Pinpoint the cell where the given text exists, returning its (X, Y) midpoint coordinate. 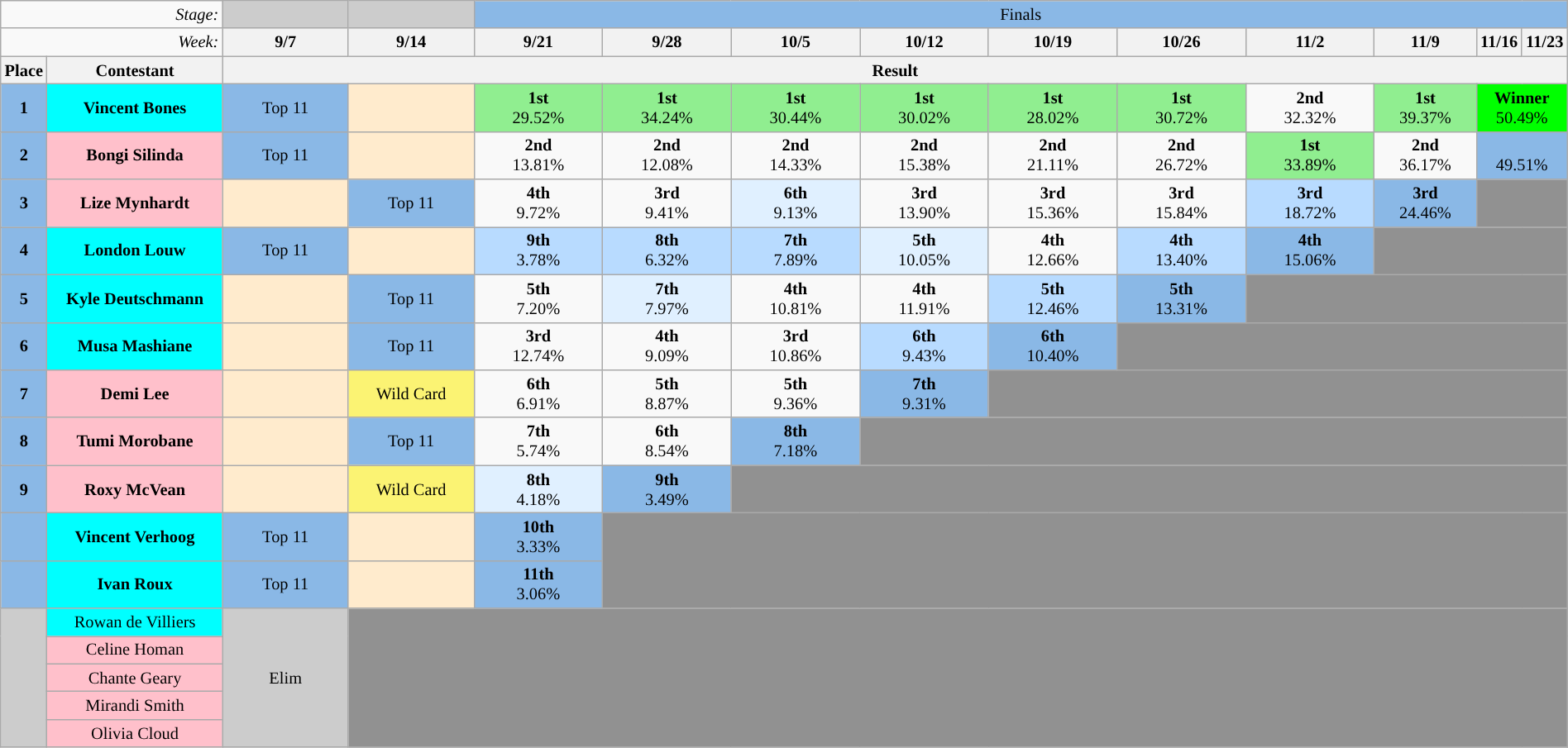
10th3.33% (538, 536)
1st28.02% (1053, 107)
11th3.06% (538, 584)
Celine Homan (135, 650)
Demi Lee (135, 393)
Tumi Morobane (135, 441)
Vincent Verhoog (135, 536)
Rowan de Villiers (135, 622)
6th6.91% (538, 393)
1st33.89% (1310, 155)
5th8.87% (667, 393)
2nd32.32% (1310, 107)
8 (24, 441)
2nd21.11% (1053, 155)
7th9.31% (925, 393)
Stage: (112, 14)
9/7 (285, 42)
1st30.72% (1182, 107)
3rd9.41% (667, 203)
3rd15.84% (1182, 203)
5th7.20% (538, 298)
11/9 (1426, 42)
1st30.02% (925, 107)
Vincent Bones (135, 107)
4 (24, 250)
4th9.72% (538, 203)
7 (24, 393)
2nd14.33% (796, 155)
4th12.66% (1053, 250)
3rd13.90% (925, 203)
6th9.13% (796, 203)
1st29.52% (538, 107)
4th11.91% (925, 298)
5th13.31% (1182, 298)
8th4.18% (538, 489)
2nd15.38% (925, 155)
9 (24, 489)
11/16 (1499, 42)
7th7.89% (796, 250)
8th7.18% (796, 441)
3rd24.46% (1426, 203)
4th10.81% (796, 298)
9/28 (667, 42)
Week: (112, 42)
10/5 (796, 42)
10/26 (1182, 42)
1st30.44% (796, 107)
2nd26.72% (1182, 155)
1 (24, 107)
4th13.40% (1182, 250)
2nd13.81% (538, 155)
7th7.97% (667, 298)
9th3.49% (667, 489)
Result (895, 70)
10/12 (925, 42)
3 (24, 203)
5 (24, 298)
8th6.32% (667, 250)
Musa Mashiane (135, 346)
Contestant (135, 70)
6th10.40% (1053, 346)
7th5.74% (538, 441)
Finals (1021, 14)
1st34.24% (667, 107)
5th12.46% (1053, 298)
10/19 (1053, 42)
2nd12.08% (667, 155)
Olivia Cloud (135, 733)
9th3.78% (538, 250)
9/21 (538, 42)
Winner50.49% (1522, 107)
Kyle Deutschmann (135, 298)
3rd18.72% (1310, 203)
5th10.05% (925, 250)
4th15.06% (1310, 250)
Roxy McVean (135, 489)
6th9.43% (925, 346)
6th8.54% (667, 441)
Chante Geary (135, 678)
Place (24, 70)
11/2 (1310, 42)
1st39.37% (1426, 107)
3rd10.86% (796, 346)
London Louw (135, 250)
Elim (285, 678)
3rd15.36% (1053, 203)
4th9.09% (667, 346)
9/14 (411, 42)
Lize Mynhardt (135, 203)
3rd12.74% (538, 346)
Bongi Silinda (135, 155)
11/23 (1545, 42)
Mirandi Smith (135, 705)
5th9.36% (796, 393)
Ivan Roux (135, 584)
49.51% (1522, 155)
2nd36.17% (1426, 155)
6 (24, 346)
2 (24, 155)
